Search for the cell housing the specified text and yield its (X, Y) center coordinate. 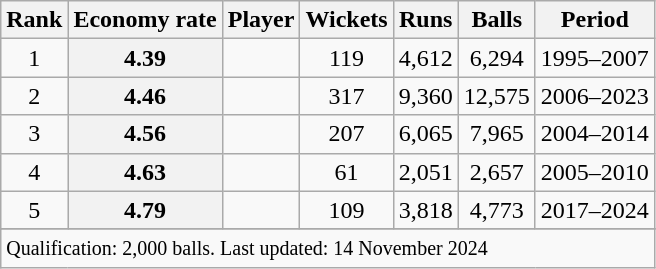
2004–2014 (594, 134)
9,360 (426, 96)
3,818 (426, 210)
109 (346, 210)
6,065 (426, 134)
4.56 (145, 134)
5 (34, 210)
207 (346, 134)
2,657 (496, 172)
Player (261, 20)
1995–2007 (594, 58)
2005–2010 (594, 172)
4,612 (426, 58)
Balls (496, 20)
2006–2023 (594, 96)
6,294 (496, 58)
7,965 (496, 134)
2 (34, 96)
1 (34, 58)
Qualification: 2,000 balls. Last updated: 14 November 2024 (328, 248)
3 (34, 134)
4.39 (145, 58)
4.63 (145, 172)
4.46 (145, 96)
12,575 (496, 96)
Economy rate (145, 20)
Wickets (346, 20)
Rank (34, 20)
4.79 (145, 210)
Runs (426, 20)
61 (346, 172)
317 (346, 96)
2,051 (426, 172)
Period (594, 20)
119 (346, 58)
4 (34, 172)
4,773 (496, 210)
2017–2024 (594, 210)
